From the cell containing the given text, extract its center point as (x, y) coordinate. 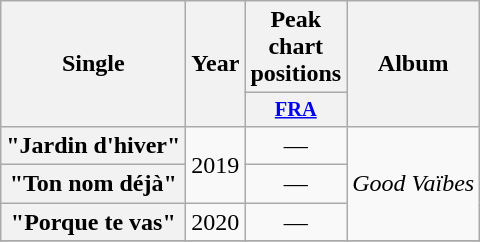
Album (414, 64)
"Jardin d'hiver" (94, 145)
"Ton nom déjà" (94, 184)
2019 (216, 164)
FRA (296, 110)
Peak chart positions (296, 47)
Good Vaïbes (414, 183)
Year (216, 64)
Single (94, 64)
2020 (216, 222)
"Porque te vas" (94, 222)
